Locate the cell with the specified text and output its [x, y] center coordinate. 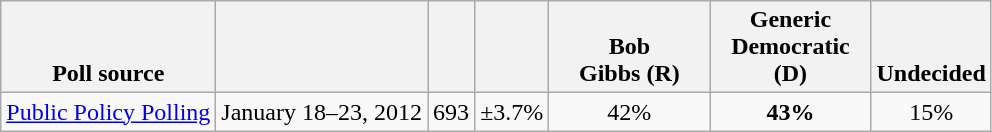
Poll source [108, 47]
Public Policy Polling [108, 112]
693 [452, 112]
Undecided [931, 47]
15% [931, 112]
GenericDemocratic (D) [790, 47]
±3.7% [512, 112]
42% [630, 112]
January 18–23, 2012 [322, 112]
BobGibbs (R) [630, 47]
43% [790, 112]
